Find where the given text appears and provide that cell's center as (x, y) coordinate. 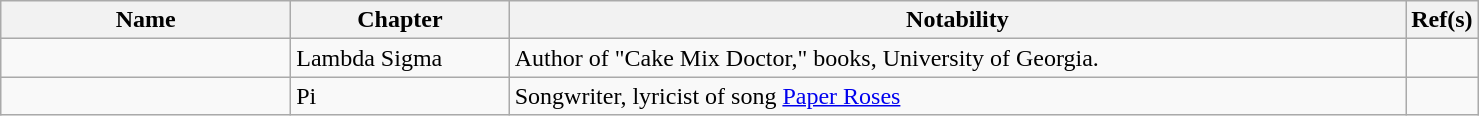
Name (146, 20)
Ref(s) (1442, 20)
Author of "Cake Mix Doctor," books, University of Georgia. (957, 58)
Lambda Sigma (400, 58)
Pi (400, 96)
Songwriter, lyricist of song Paper Roses (957, 96)
Notability (957, 20)
Chapter (400, 20)
